Pinpoint the cell where the given text exists, returning its [x, y] midpoint coordinate. 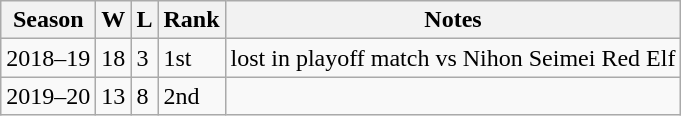
1st [192, 58]
Rank [192, 20]
Season [48, 20]
13 [114, 96]
3 [144, 58]
Notes [453, 20]
lost in playoff match vs Nihon Seimei Red Elf [453, 58]
L [144, 20]
W [114, 20]
8 [144, 96]
2nd [192, 96]
18 [114, 58]
2018–19 [48, 58]
2019–20 [48, 96]
